Provide the (X, Y) coordinate of the cell's center where the given text is located.  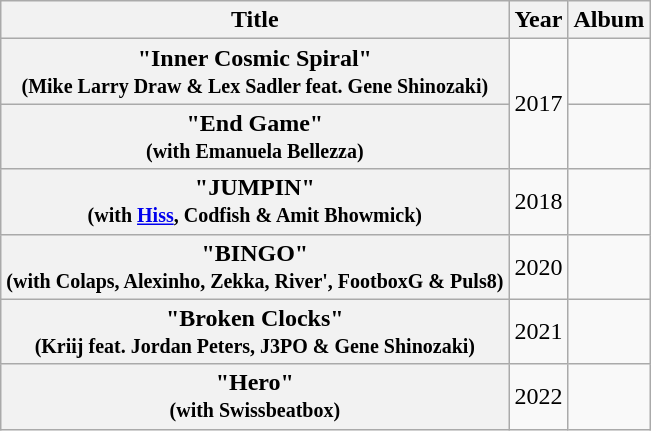
Title (255, 20)
"Broken Clocks"(Kriij feat. Jordan Peters, J3PO & Gene Shinozaki) (255, 332)
"Inner Cosmic Spiral"(Mike Larry Draw & Lex Sadler feat. Gene Shinozaki) (255, 72)
2022 (538, 396)
"End Game"(with Emanuela Bellezza) (255, 136)
"Hero"(with Swissbeatbox) (255, 396)
2021 (538, 332)
2018 (538, 202)
"JUMPIN"(with Hiss, Codfish & Amit Bhowmick) (255, 202)
Year (538, 20)
"BINGO"(with Colaps, Alexinho, Zekka, River', FootboxG & Puls8) (255, 266)
2020 (538, 266)
2017 (538, 104)
Album (609, 20)
